Output the (x, y) coordinate of the center of the cell containing the given text.  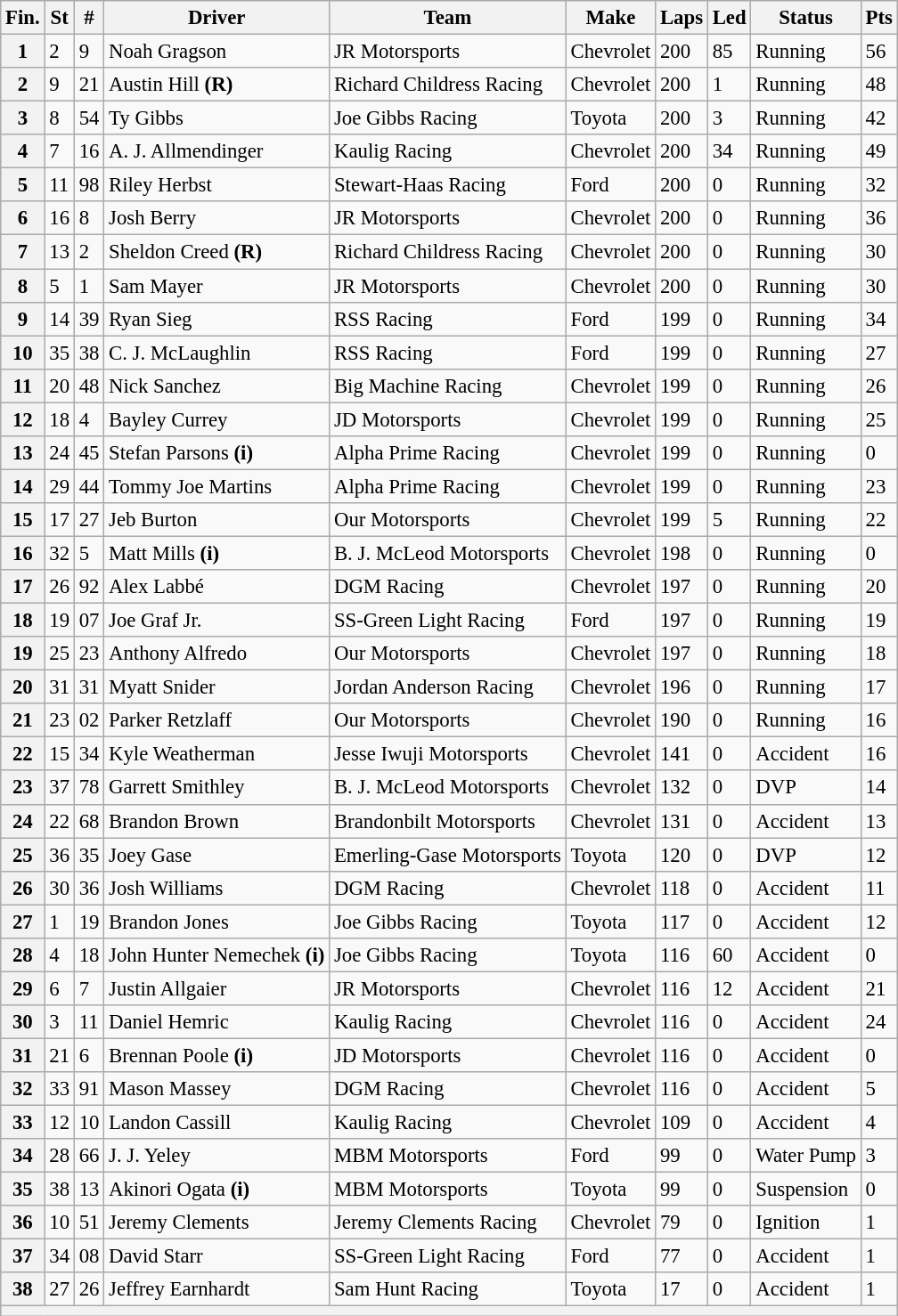
Suspension (805, 1190)
Mason Massey (217, 1089)
54 (89, 118)
60 (729, 955)
Jeb Burton (217, 520)
68 (89, 821)
Pts (878, 18)
Jordan Anderson Racing (448, 687)
Bayley Currey (217, 419)
Jesse Iwuji Motorsports (448, 754)
Sam Hunt Racing (448, 1290)
Team (448, 18)
Landon Cassill (217, 1123)
Sam Mayer (217, 286)
77 (682, 1256)
78 (89, 788)
# (89, 18)
Fin. (23, 18)
Joey Gase (217, 855)
C. J. McLaughlin (217, 353)
Status (805, 18)
Brandon Jones (217, 922)
Make (610, 18)
141 (682, 754)
Nick Sanchez (217, 386)
Matt Mills (i) (217, 553)
91 (89, 1089)
190 (682, 720)
Riley Herbst (217, 185)
Anthony Alfredo (217, 654)
66 (89, 1156)
Myatt Snider (217, 687)
109 (682, 1123)
John Hunter Nemechek (i) (217, 955)
08 (89, 1256)
Garrett Smithley (217, 788)
Ignition (805, 1223)
Akinori Ogata (i) (217, 1190)
49 (878, 151)
Jeffrey Earnhardt (217, 1290)
Big Machine Racing (448, 386)
02 (89, 720)
David Starr (217, 1256)
Ryan Sieg (217, 319)
42 (878, 118)
198 (682, 553)
Joe Graf Jr. (217, 621)
132 (682, 788)
Jeremy Clements (217, 1223)
St (59, 18)
85 (729, 52)
Daniel Hemric (217, 1022)
Josh Berry (217, 218)
A. J. Allmendinger (217, 151)
92 (89, 587)
Emerling-Gase Motorsports (448, 855)
51 (89, 1223)
131 (682, 821)
Justin Allgaier (217, 988)
Josh Williams (217, 888)
39 (89, 319)
Noah Gragson (217, 52)
Kyle Weatherman (217, 754)
Jeremy Clements Racing (448, 1223)
Parker Retzlaff (217, 720)
07 (89, 621)
79 (682, 1223)
117 (682, 922)
118 (682, 888)
44 (89, 486)
Stefan Parsons (i) (217, 453)
Ty Gibbs (217, 118)
196 (682, 687)
45 (89, 453)
Driver (217, 18)
Brennan Poole (i) (217, 1055)
120 (682, 855)
98 (89, 185)
Alex Labbé (217, 587)
Tommy Joe Martins (217, 486)
Stewart-Haas Racing (448, 185)
Laps (682, 18)
Austin Hill (R) (217, 85)
Brandonbilt Motorsports (448, 821)
Sheldon Creed (R) (217, 252)
56 (878, 52)
Brandon Brown (217, 821)
J. J. Yeley (217, 1156)
Water Pump (805, 1156)
Led (729, 18)
